Return the (x, y) coordinate for the center point of the cell that contains the specified text.  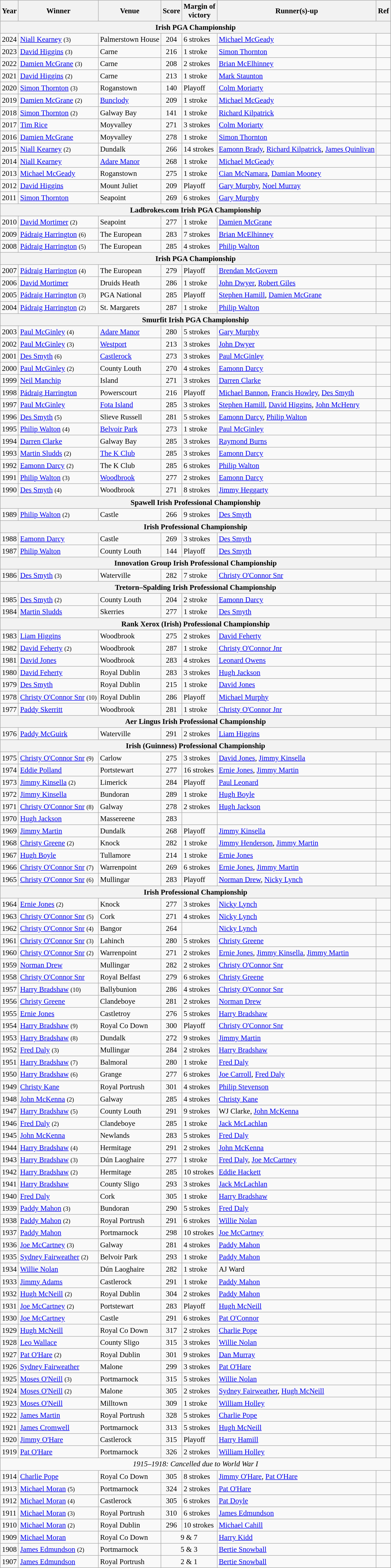
317 (172, 1330)
David Higgins (2) (58, 76)
Joe Carroll, Fred Daly (297, 1075)
1934 (9, 1269)
7 strokes (199, 235)
2006 (9, 283)
2008 (9, 246)
Jimmy Henderson, Jimmy Martin (297, 843)
1937 (9, 1233)
Margin ofvictory (199, 11)
Joe McCartney (3) (58, 1245)
Michael Murphy (297, 697)
1944 (9, 1148)
324 (172, 1489)
Bunclody (129, 100)
1957 (9, 989)
Eamonn Brady, Richard Kilpatrick, James Quinlivan (297, 149)
Norman Drew, Nicky Lynch (297, 880)
1962 (9, 928)
Brendan McGovern (297, 271)
Tim Rice (58, 125)
Pádraig Harrington (3) (58, 295)
1920 (9, 1440)
Year (9, 11)
Paddy Skerritt (58, 709)
Paul McGinley (4) (58, 332)
Martin Sludds (2) (58, 453)
Des Smyth (6) (58, 356)
1984 (9, 612)
2000 (9, 368)
Sydney Fairweather, Hugh McNeill (297, 1391)
2019 (9, 100)
Powerscourt (129, 393)
Des Smyth (5) (58, 417)
Christy O'Connor Snr (9) (58, 758)
2004 (9, 307)
272 (172, 1038)
Leonard Owens (297, 660)
Harry Kidd (297, 1537)
1956 (9, 1001)
1948 (9, 1099)
Paul McGinley (3) (58, 344)
1970 (9, 819)
Fred Daly, Joe McCartney (297, 1160)
Dan Murray (297, 1355)
Palmerstown House (129, 40)
1986 (9, 575)
214 (172, 855)
140 (172, 88)
Pádraig Harrington (5) (58, 246)
Niall Kearney (58, 161)
289 (172, 795)
Pat Doyle (297, 1501)
1965 (9, 880)
1913 (9, 1489)
1971 (9, 807)
Venue (129, 11)
Michael Moran (3) (58, 1513)
Gary Murphy, Noel Murray (297, 186)
Pádraig Harrington (6) (58, 235)
1912 (9, 1501)
Ernie Jones, Jimmy Kinsella, Jimmy Martin (297, 953)
Jimmy Adams (58, 1282)
Lahinch (129, 941)
1974 (9, 770)
1991 (9, 478)
1999 (9, 381)
1996 (9, 417)
1911 (9, 1513)
1982 (9, 648)
Massereene (129, 819)
Christy O'Connor Snr (10) (58, 697)
Eamonn Darcy (2) (58, 466)
1952 (9, 1050)
Castletroy (129, 1014)
Michael Bannon, Francis Howley, Des Smyth (297, 393)
2021 (9, 76)
Pádraig Harrington (2) (58, 307)
Christy Greene (2) (58, 843)
Moses O'Neill (58, 1403)
Moses O'Neill (3) (58, 1379)
1915–1918: Cancelled due to World War I (195, 1464)
2016 (9, 137)
Eddie Polland (58, 770)
1908 (9, 1550)
Michael Moran (58, 1537)
Skerries (129, 612)
Ref (383, 11)
1931 (9, 1306)
Damien McGrane (3) (58, 64)
Milltown (129, 1403)
1929 (9, 1330)
David Feherty (2) (58, 648)
1988 (9, 539)
141 (172, 113)
1926 (9, 1367)
208 (172, 64)
328 (172, 1415)
1955 (9, 1014)
Simon Thornton (3) (58, 88)
1907 (9, 1562)
1958 (9, 977)
Michael Cahill (297, 1525)
Ladbrokes.com Irish PGA Championship (195, 210)
Island (129, 381)
PGA National (129, 295)
Harry Bradshaw (2) (58, 1172)
David Jones, Jimmy Kinsella (297, 758)
1954 (9, 1026)
1961 (9, 941)
1975 (9, 758)
1997 (9, 405)
2018 (9, 113)
1943 (9, 1160)
1967 (9, 855)
Harry Hamill (297, 1440)
1972 (9, 795)
Fred Daly (3) (58, 1050)
Pat O'Hare (2) (58, 1355)
1922 (9, 1415)
Michael Moran (4) (58, 1501)
1928 (9, 1343)
Royal Belfast (129, 977)
Runner(s)-up (297, 11)
2024 (9, 40)
Harry Bradshaw (8) (58, 1038)
1940 (9, 1196)
1973 (9, 782)
Christy O'Connor Snr (7) (58, 868)
1963 (9, 916)
2022 (9, 64)
1951 (9, 1062)
1979 (9, 685)
300 (172, 1026)
Philip Stevenson (297, 1087)
Philip Walton (2) (58, 514)
1945 (9, 1136)
Philip Walton (3) (58, 478)
1968 (9, 843)
290 (172, 1208)
Christy O'Connor Snr (3) (58, 941)
Tullamore (129, 855)
David Higgins (3) (58, 52)
215 (172, 685)
14 strokes (199, 149)
1959 (9, 965)
298 (172, 1233)
Eamonn Darcy, Philip Walton (297, 417)
Carlow (129, 758)
Newlands (129, 1136)
16 strokes (199, 770)
1914 (9, 1476)
Michael Moran (5) (58, 1489)
Niall Kearney (2) (58, 149)
2005 (9, 295)
Smurfit Irish PGA Championship (195, 320)
Rank Xerox (Irish) Professional Championship (195, 624)
Stephen Hamill, Damien McGrane (297, 295)
Sydney Fairweather (2) (58, 1257)
1964 (9, 904)
Cian McNamara, Damian Mooney (297, 174)
2 stroke (199, 600)
1941 (9, 1184)
7 stroke (199, 575)
Innovation Group Irish Professional Championship (195, 563)
John McKenna (2) (58, 1099)
2014 (9, 161)
Christy O'Connor Snr (5) (58, 916)
Winner (58, 11)
Harry Bradshaw (10) (58, 989)
James Martin (58, 1415)
2003 (9, 332)
1947 (9, 1111)
Jimmy Heggarty (297, 490)
2011 (9, 198)
9 & 7 (189, 1537)
Harry Bradshaw (4) (58, 1148)
Spawell Irish Professional Championship (195, 502)
264 (172, 928)
Bangor (129, 928)
1995 (9, 429)
Leo Wallace (58, 1343)
1921 (9, 1428)
Moses O'Neill (2) (58, 1391)
Irish (Guinness) Professional Championship (195, 746)
1985 (9, 600)
1993 (9, 453)
1981 (9, 660)
Des Smyth (3) (58, 575)
1939 (9, 1208)
304 (172, 1294)
1933 (9, 1282)
Druids Heath (129, 283)
1923 (9, 1403)
Neil Manchip (58, 381)
Harry Bradshaw (7) (58, 1062)
Slieve Russell (129, 417)
John Dwyer, Robert Giles (297, 283)
Ernie Jones (2) (58, 904)
1989 (9, 514)
1998 (9, 393)
Jimmy Kinsella (2) (58, 782)
Eddie Hackett (297, 1172)
Christy O'Connor Snr (2) (58, 953)
299 (172, 1367)
326 (172, 1452)
Fred Daly (2) (58, 1123)
David Mortimer (2) (58, 222)
James Cromwell (58, 1428)
2012 (9, 186)
Richard Kilpatrick (297, 113)
Raymond Burns (297, 441)
2007 (9, 271)
David Higgins (58, 186)
Niall Kearney (3) (58, 40)
1932 (9, 1294)
Balmoral (129, 1062)
2023 (9, 52)
1987 (9, 551)
Martin Sludds (58, 612)
1976 (9, 734)
Paul McGinley (2) (58, 368)
Sydney Fairweather (58, 1367)
313 (172, 1428)
1927 (9, 1355)
Pádraig Harrington (58, 393)
Harry Bradshaw (9) (58, 1026)
1936 (9, 1245)
1938 (9, 1221)
1978 (9, 697)
Grange (129, 1075)
Score (172, 11)
Stephen Hamill, David Higgins, John McHenry (297, 405)
1960 (9, 953)
Philip Walton (4) (58, 429)
144 (172, 551)
Simon Thornton (2) (58, 113)
Christy O'Connor Snr (4) (58, 928)
Paddy Mahon (2) (58, 1221)
296 (172, 1525)
Pádraig Harrington (4) (58, 271)
1910 (9, 1525)
2015 (9, 149)
Limerick (129, 782)
1990 (9, 490)
St. Margarets (129, 307)
1946 (9, 1123)
Mount Juliet (129, 186)
Christy O'Connor Snr (8) (58, 807)
1935 (9, 1257)
Paddy Mahon (3) (58, 1208)
Christy O'Connor Snr (6) (58, 880)
Pat O'Connor (297, 1318)
Jimmy O'Hare, Pat O'Hare (297, 1476)
David Mortimer (58, 283)
310 (172, 1513)
AJ Ward (297, 1269)
Westport (129, 344)
Des Smyth (2) (58, 600)
Michael Moran (2) (58, 1525)
Harry Bradshaw (5) (58, 1111)
1980 (9, 673)
2009 (9, 235)
2001 (9, 356)
2017 (9, 125)
2010 (9, 222)
1950 (9, 1075)
1977 (9, 709)
1925 (9, 1379)
1942 (9, 1172)
Aer Lingus Irish Professional Championship (195, 721)
Harry Bradshaw (3) (58, 1160)
1983 (9, 636)
1909 (9, 1537)
1953 (9, 1038)
Paddy McGuirk (58, 734)
1992 (9, 466)
John Dwyer (297, 344)
Paul Leonard (297, 782)
James Edmundson (2) (58, 1550)
2020 (9, 88)
Jimmy O'Hare (58, 1440)
276 (172, 1014)
1924 (9, 1391)
Mark Staunton (297, 76)
309 (172, 1403)
1919 (9, 1452)
5 & 3 (189, 1550)
1930 (9, 1318)
Des Smyth (4) (58, 490)
2002 (9, 344)
Hugh McNeill (2) (58, 1294)
1949 (9, 1087)
Joe McCartney (2) (58, 1306)
1966 (9, 868)
Damien McGrane (2) (58, 100)
2 & 1 (189, 1562)
Fota Island (129, 405)
2013 (9, 174)
Harry Bradshaw (6) (58, 1075)
Ballybunion (129, 989)
1969 (9, 831)
WJ Clarke, John McKenna (297, 1111)
1994 (9, 441)
270 (172, 368)
Tretorn–Spalding Irish Professional Championship (195, 588)
